Pinpoint the cell where the given text exists, returning its [x, y] midpoint coordinate. 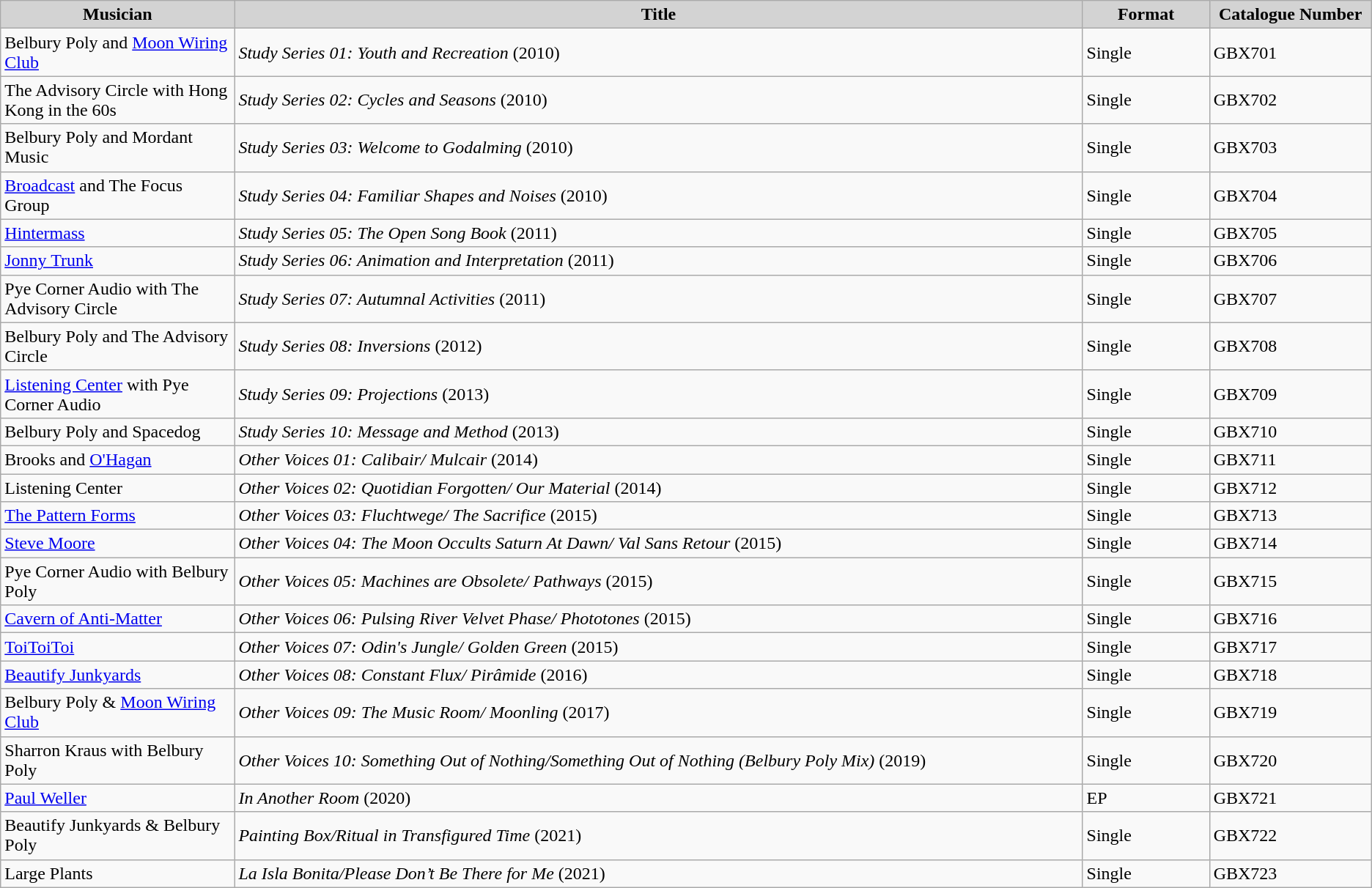
Other Voices 07: Odin's Jungle/ Golden Green (2015) [658, 647]
Belbury Poly and The Advisory Circle [117, 346]
Other Voices 02: Quotidian Forgotten/ Our Material (2014) [658, 487]
Study Series 01: Youth and Recreation (2010) [658, 53]
GBX712 [1290, 487]
Musician [117, 15]
Other Voices 05: Machines are Obsolete/ Pathways (2015) [658, 582]
Sharron Kraus with Belbury Poly [117, 761]
Other Voices 03: Fluchtwege/ The Sacrifice (2015) [658, 516]
Study Series 06: Animation and Interpretation (2011) [658, 261]
Study Series 03: Welcome to Godalming (2010) [658, 148]
Listening Center with Pye Corner Audio [117, 394]
GBX704 [1290, 195]
GBX721 [1290, 798]
GBX708 [1290, 346]
GBX702 [1290, 100]
GBX706 [1290, 261]
Other Voices 10: Something Out of Nothing/Something Out of Nothing (Belbury Poly Mix) (2019) [658, 761]
Other Voices 09: The Music Room/ Moonling (2017) [658, 712]
GBX701 [1290, 53]
GBX703 [1290, 148]
GBX720 [1290, 761]
GBX711 [1290, 459]
Large Plants [117, 873]
Steve Moore [117, 544]
Other Voices 01: Calibair/ Mulcair (2014) [658, 459]
Beautify Junkyards [117, 675]
GBX716 [1290, 619]
Title [658, 15]
Other Voices 08: Constant Flux/ Pirâmide (2016) [658, 675]
Study Series 07: Autumnal Activities (2011) [658, 299]
Study Series 09: Projections (2013) [658, 394]
GBX713 [1290, 516]
Belbury Poly and Moon Wiring Club [117, 53]
Other Voices 04: The Moon Occults Saturn At Dawn/ Val Sans Retour (2015) [658, 544]
In Another Room (2020) [658, 798]
EP [1146, 798]
Study Series 08: Inversions (2012) [658, 346]
GBX722 [1290, 835]
GBX710 [1290, 432]
Paul Weller [117, 798]
Beautify Junkyards & Belbury Poly [117, 835]
Belbury Poly & Moon Wiring Club [117, 712]
GBX719 [1290, 712]
GBX705 [1290, 233]
Belbury Poly and Spacedog [117, 432]
Pye Corner Audio with The Advisory Circle [117, 299]
Study Series 05: The Open Song Book (2011) [658, 233]
Cavern of Anti-Matter [117, 619]
Study Series 04: Familiar Shapes and Noises (2010) [658, 195]
Other Voices 06: Pulsing River Velvet Phase/ Phototones (2015) [658, 619]
ToiToiToi [117, 647]
GBX717 [1290, 647]
Study Series 10: Message and Method (2013) [658, 432]
The Pattern Forms [117, 516]
GBX709 [1290, 394]
Study Series 02: Cycles and Seasons (2010) [658, 100]
Brooks and O'Hagan [117, 459]
GBX723 [1290, 873]
Pye Corner Audio with Belbury Poly [117, 582]
Listening Center [117, 487]
Belbury Poly and Mordant Music [117, 148]
La Isla Bonita/Please Don’t Be There for Me (2021) [658, 873]
GBX715 [1290, 582]
The Advisory Circle with Hong Kong in the 60s [117, 100]
Broadcast and The Focus Group [117, 195]
Catalogue Number [1290, 15]
GBX707 [1290, 299]
GBX714 [1290, 544]
GBX718 [1290, 675]
Format [1146, 15]
Hintermass [117, 233]
Jonny Trunk [117, 261]
Painting Box/Ritual in Transfigured Time (2021) [658, 835]
